Identify which cell holds the provided text, then report its [x, y] central coordinate. 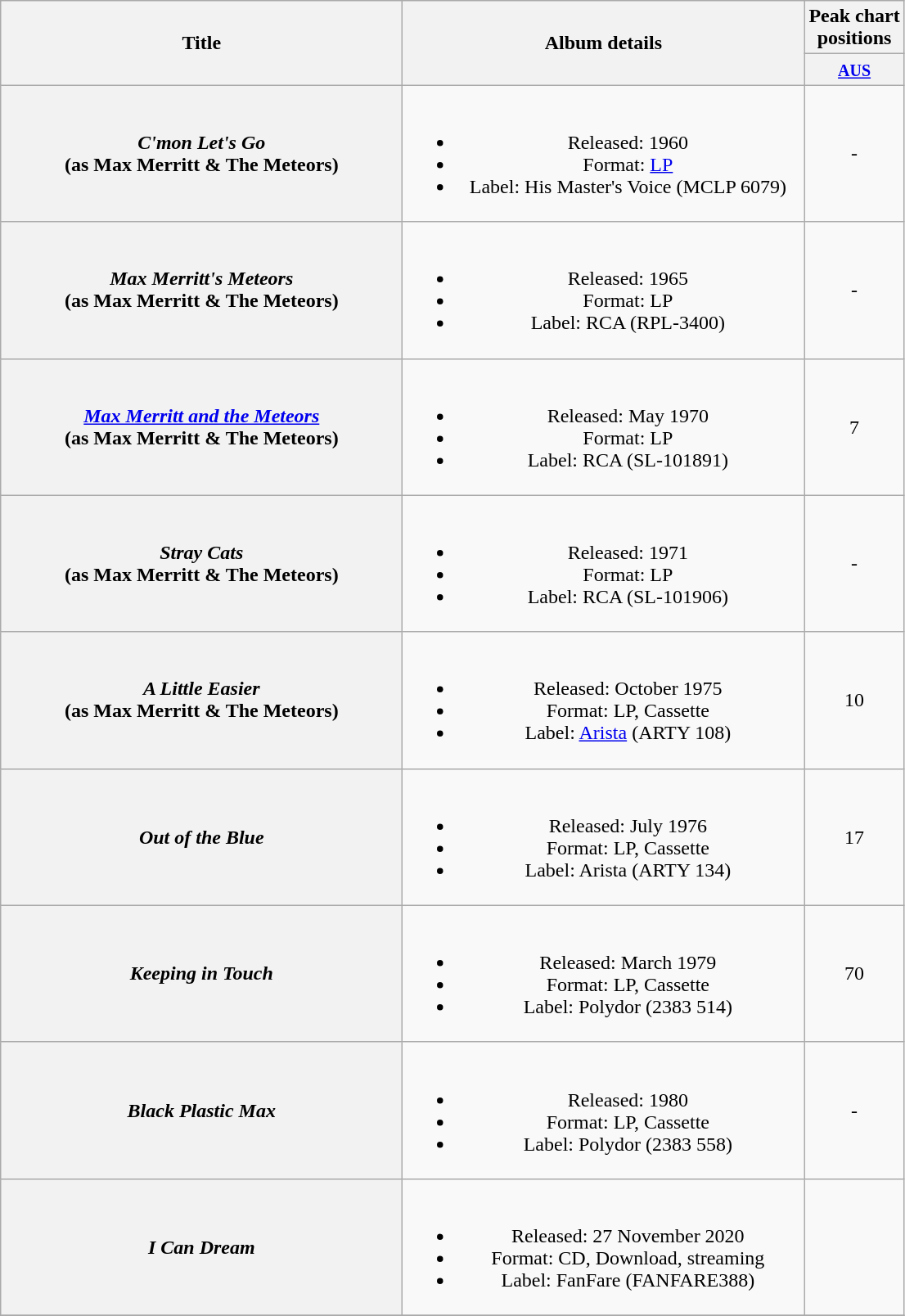
C'mon Let's Go (as Max Merritt & The Meteors) [201, 154]
A Little Easier (as Max Merritt & The Meteors) [201, 701]
Keeping in Touch [201, 974]
Released: 1960 Format: LPLabel: His Master's Voice (MCLP 6079) [604, 154]
Out of the Blue [201, 836]
Max Merritt's Meteors (as Max Merritt & The Meteors) [201, 290]
Black Plastic Max [201, 1110]
Released: 1965 Format: LPLabel: RCA (RPL-3400) [604, 290]
70 [854, 974]
10 [854, 701]
Peak chartpositions [854, 28]
Album details [604, 43]
17 [854, 836]
Released: July 1976Format: LP, CassetteLabel: Arista (ARTY 134) [604, 836]
Title [201, 43]
Released: March 1979 Format: LP, CassetteLabel: Polydor (2383 514) [604, 974]
Released: 27 November 2020Format: CD, Download, streamingLabel: FanFare (FANFARE388) [604, 1247]
Released: 1980 Format: LP, CassetteLabel: Polydor (2383 558) [604, 1110]
Released: October 1975Format: LP, CassetteLabel: Arista (ARTY 108) [604, 701]
Max Merritt and the Meteors (as Max Merritt & The Meteors) [201, 427]
I Can Dream [201, 1247]
AUS [854, 70]
Released: May 1970Format: LPLabel: RCA (SL-101891) [604, 427]
7 [854, 427]
Stray Cats (as Max Merritt & The Meteors) [201, 563]
Released: 1971Format: LPLabel: RCA (SL-101906) [604, 563]
